Locate the cell with the specified text and output its [X, Y] center coordinate. 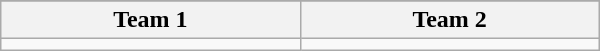
Team 1 [150, 20]
Team 2 [450, 20]
